Search for the cell housing the specified text and yield its (x, y) center coordinate. 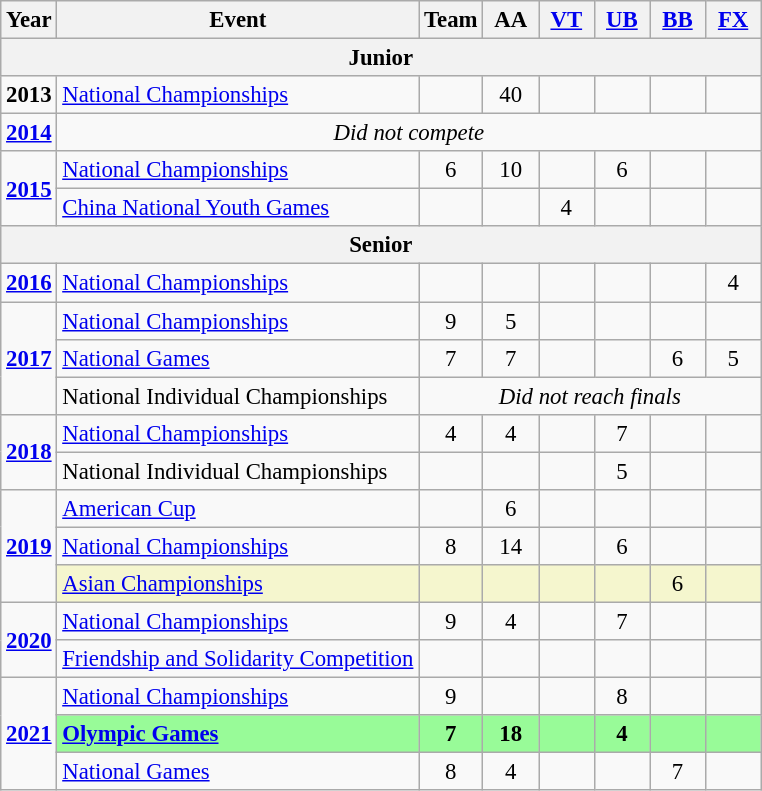
Friendship and Solidarity Competition (238, 659)
Team (451, 20)
14 (511, 546)
2014 (29, 133)
AA (511, 20)
2021 (29, 734)
Event (238, 20)
Junior (381, 58)
VT (566, 20)
BB (678, 20)
2017 (29, 358)
2020 (29, 640)
FX (733, 20)
2016 (29, 283)
Did not compete (409, 133)
2019 (29, 546)
Asian Championships (238, 584)
18 (511, 734)
Year (29, 20)
2015 (29, 188)
2018 (29, 452)
Olympic Games (238, 734)
10 (511, 170)
Did not reach finals (590, 396)
China National Youth Games (238, 208)
40 (511, 95)
American Cup (238, 509)
UB (622, 20)
2013 (29, 95)
Senior (381, 245)
